Pinpoint the cell where the given text exists, returning its (X, Y) midpoint coordinate. 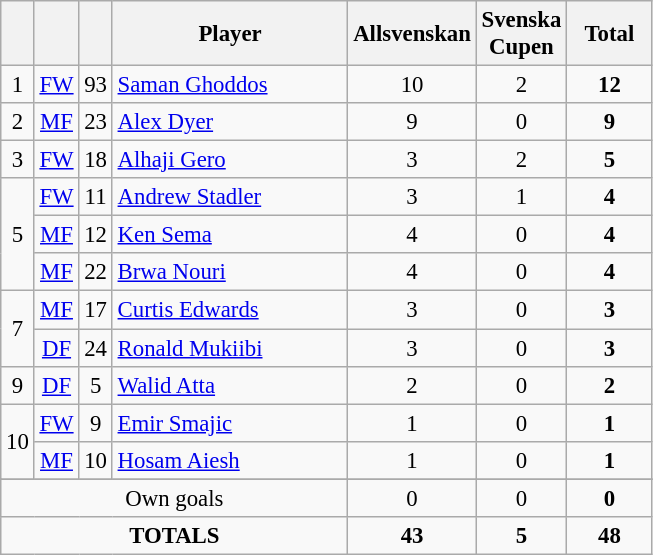
22 (96, 273)
Ronald Mukiibi (230, 348)
48 (610, 536)
43 (412, 536)
Alhaji Gero (230, 160)
Andrew Stadler (230, 197)
Svenska Cupen (521, 34)
TOTALS (174, 536)
Total (610, 34)
Saman Ghoddos (230, 85)
Alex Dyer (230, 122)
18 (96, 160)
Hosam Aiesh (230, 460)
93 (96, 85)
7 (18, 328)
Ken Sema (230, 235)
Allsvenskan (412, 34)
17 (96, 310)
Walid Atta (230, 385)
Own goals (174, 498)
23 (96, 122)
Brwa Nouri (230, 273)
Player (230, 34)
11 (96, 197)
Curtis Edwards (230, 310)
Emir Smajic (230, 423)
24 (96, 348)
